Capture the cell that displays the provided text and extract its (X, Y) central coordinate. 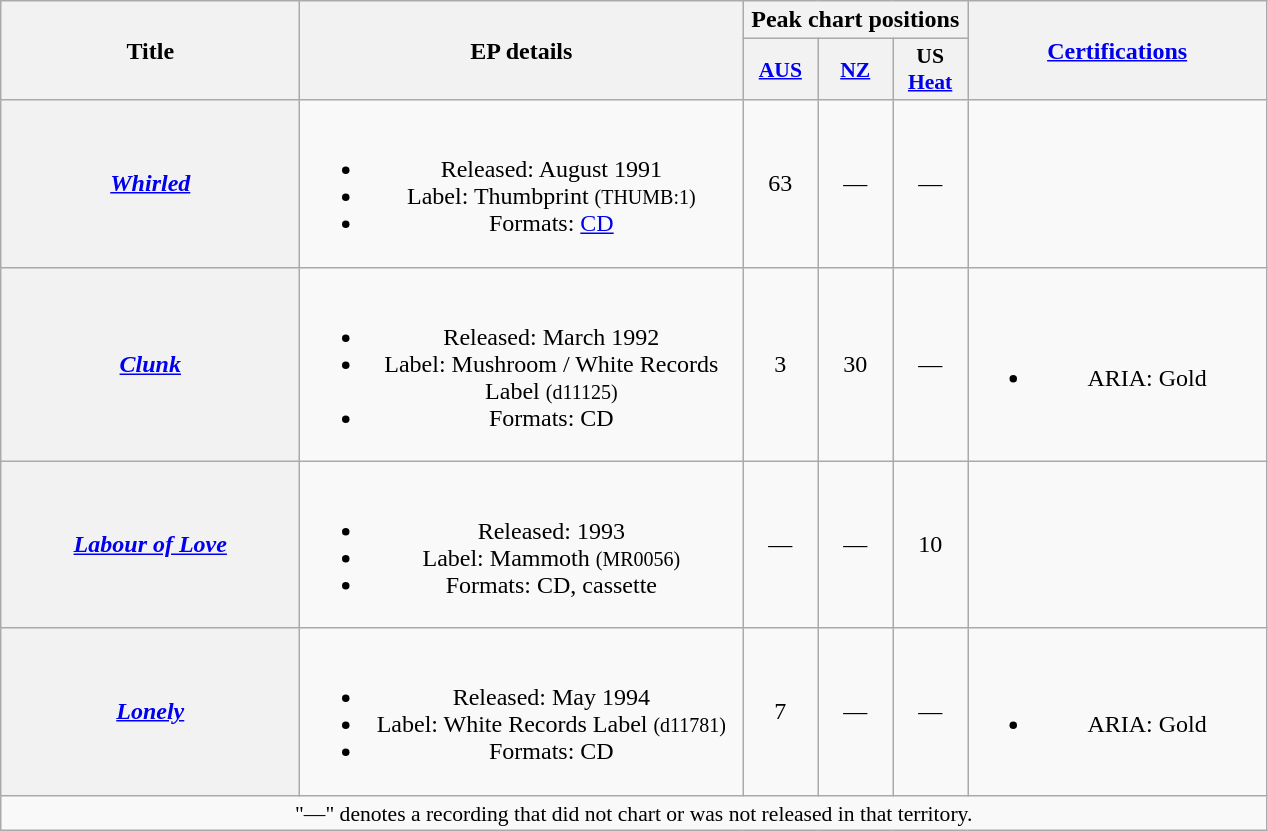
Clunk (150, 364)
Labour of Love (150, 544)
Whirled (150, 184)
Released: March 1992Label: Mushroom / White Records Label (d11125)Formats: CD (522, 364)
NZ (856, 70)
Lonely (150, 712)
30 (856, 364)
USHeat (930, 70)
7 (780, 712)
Title (150, 50)
Released: May 1994Label: White Records Label (d11781)Formats: CD (522, 712)
Certifications (1118, 50)
63 (780, 184)
AUS (780, 70)
10 (930, 544)
Released: August 1991Label: Thumbprint (THUMB:1)Formats: CD (522, 184)
Peak chart positions (856, 20)
3 (780, 364)
Released: 1993Label: Mammoth (MR0056)Formats: CD, cassette (522, 544)
"—" denotes a recording that did not chart or was not released in that territory. (634, 813)
EP details (522, 50)
